Search for the cell housing the specified text and yield its (X, Y) center coordinate. 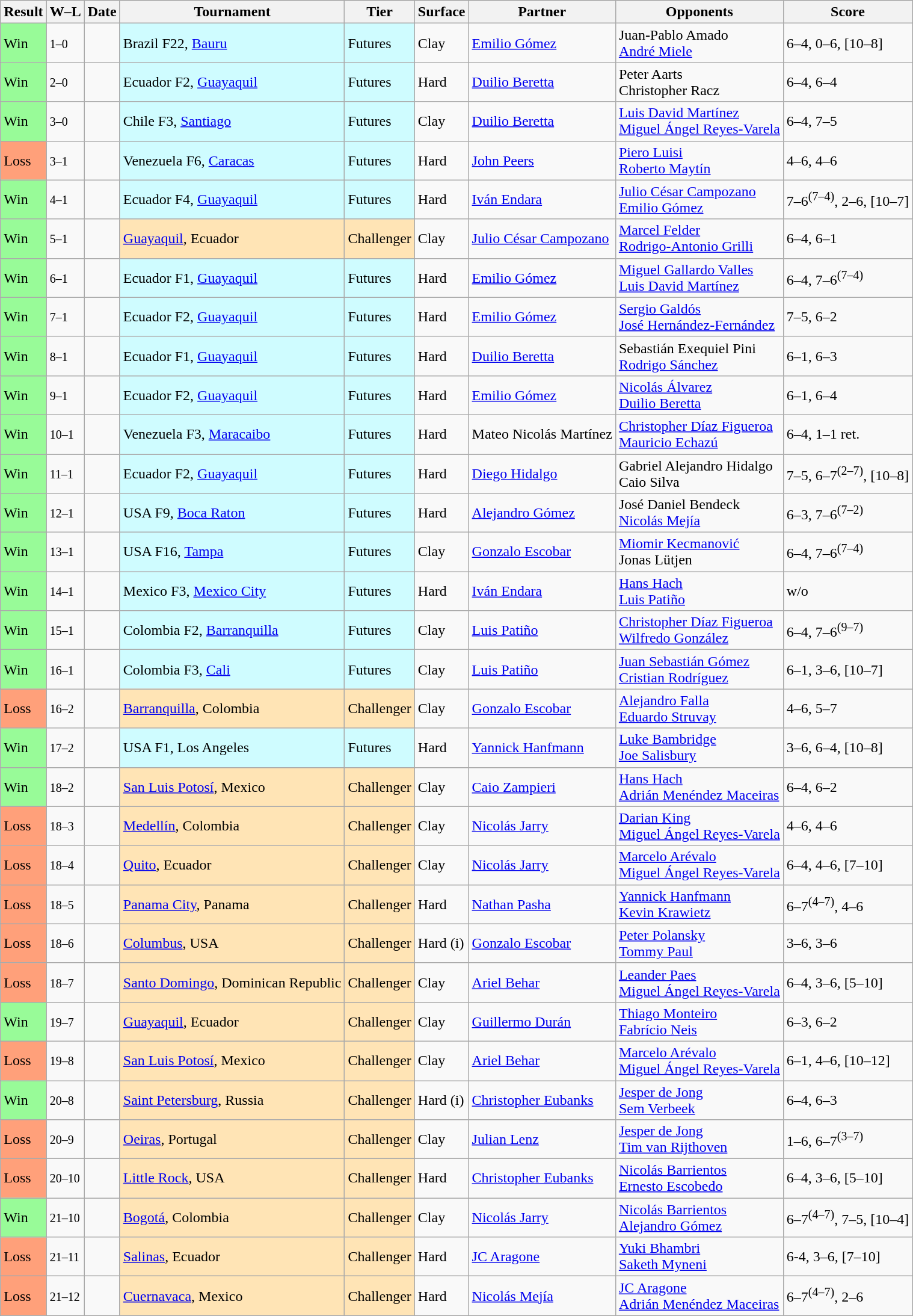
3–6, 6–4, [10–8] (847, 747)
Luis David Martínez Miguel Ángel Reyes-Varela (699, 122)
Surface (441, 12)
Piero Luisi Roberto Maytín (699, 160)
Ecuador F4, Guayaquil (232, 200)
7–1 (65, 317)
9–1 (65, 395)
21–12 (65, 1296)
4–6, 5–7 (847, 709)
7–5, 6–7(2–7), [10–8] (847, 473)
Panama City, Panama (232, 904)
18–7 (65, 982)
JC Aragone Adrián Menéndez Maceiras (699, 1296)
Columbus, USA (232, 944)
6-4, 3–6, [7–10] (847, 1256)
11–1 (65, 473)
15–1 (65, 631)
Sergio Galdós José Hernández-Fernández (699, 317)
6–4, 1–1 ret. (847, 434)
Julio César Campozano Emilio Gómez (699, 200)
Venezuela F3, Maracaibo (232, 434)
6–4, 6–1 (847, 238)
6–7(4–7), 7–5, [10–4] (847, 1218)
4–1 (65, 200)
Bogotá, Colombia (232, 1218)
Santo Domingo, Dominican Republic (232, 982)
19–8 (65, 1060)
6–4, 7–6(9–7) (847, 631)
6–1 (65, 278)
17–2 (65, 747)
18–4 (65, 865)
Sebastián Exequiel Pini Rodrigo Sánchez (699, 356)
USA F16, Tampa (232, 552)
3–1 (65, 160)
Leander Paes Miguel Ángel Reyes-Varela (699, 982)
Little Rock, USA (232, 1178)
3–0 (65, 122)
18–5 (65, 904)
Score (847, 12)
10–1 (65, 434)
Christopher Díaz Figueroa Wilfredo González (699, 631)
21–11 (65, 1256)
6–4, 4–6, [7–10] (847, 865)
Diego Hidalgo (542, 473)
Darian King Miguel Ángel Reyes-Varela (699, 826)
Hans Hach Luis Patiño (699, 591)
Tournament (232, 12)
Alejandro Falla Eduardo Struvay (699, 709)
6–4, 7–5 (847, 122)
7–6(7–4), 2–6, [10–7] (847, 200)
Thiago Monteiro Fabrício Neis (699, 1022)
20–10 (65, 1178)
Yuki Bhambri Saketh Myneni (699, 1256)
6–7(4–7), 2–6 (847, 1296)
Opponents (699, 12)
18–6 (65, 944)
16–2 (65, 709)
Yannick Hanfmann Kevin Krawietz (699, 904)
Cuernavaca, Mexico (232, 1296)
Julio César Campozano (542, 238)
Hans Hach Adrián Menéndez Maceiras (699, 787)
Caio Zampieri (542, 787)
Gabriel Alejandro Hidalgo Caio Silva (699, 473)
Salinas, Ecuador (232, 1256)
6–7(4–7), 4–6 (847, 904)
12–1 (65, 513)
Nathan Pasha (542, 904)
Barranquilla, Colombia (232, 709)
Date (102, 12)
Colombia F3, Cali (232, 669)
Christopher Díaz Figueroa Mauricio Echazú (699, 434)
6–4, 0–6, [10–8] (847, 43)
w/o (847, 591)
6–1, 3–6, [10–7] (847, 669)
1–0 (65, 43)
16–1 (65, 669)
Mexico F3, Mexico City (232, 591)
John Peers (542, 160)
14–1 (65, 591)
13–1 (65, 552)
6–3, 7–6(7–2) (847, 513)
Nicolás Barrientos Alejandro Gómez (699, 1218)
Result (23, 12)
8–1 (65, 356)
Saint Petersburg, Russia (232, 1100)
Nicolás Barrientos Ernesto Escobedo (699, 1178)
6–4, 6–4 (847, 82)
JC Aragone (542, 1256)
Partner (542, 12)
Quito, Ecuador (232, 865)
18–3 (65, 826)
Julian Lenz (542, 1140)
Colombia F2, Barranquilla (232, 631)
Guillermo Durán (542, 1022)
6–4, 6–3 (847, 1100)
Juan-Pablo Amado André Miele (699, 43)
6–1, 4–6, [10–12] (847, 1060)
W–L (65, 12)
19–7 (65, 1022)
USA F9, Boca Raton (232, 513)
Chile F3, Santiago (232, 122)
José Daniel Bendeck Nicolás Mejía (699, 513)
6–3, 6–2 (847, 1022)
21–10 (65, 1218)
Yannick Hanfmann (542, 747)
Marcel Felder Rodrigo-Antonio Grilli (699, 238)
6–4, 6–2 (847, 787)
Peter Polansky Tommy Paul (699, 944)
Oeiras, Portugal (232, 1140)
Jesper de Jong Tim van Rijthoven (699, 1140)
Nicolás Mejía (542, 1296)
18–2 (65, 787)
6–1, 6–3 (847, 356)
Tier (380, 12)
Venezuela F6, Caracas (232, 160)
Nicolás Álvarez Duilio Beretta (699, 395)
Mateo Nicolás Martínez (542, 434)
Medellín, Colombia (232, 826)
6–1, 6–4 (847, 395)
7–5, 6–2 (847, 317)
20–8 (65, 1100)
20–9 (65, 1140)
5–1 (65, 238)
Miguel Gallardo Valles Luis David Martínez (699, 278)
Juan Sebastián Gómez Cristian Rodríguez (699, 669)
USA F1, Los Angeles (232, 747)
3–6, 3–6 (847, 944)
Jesper de Jong Sem Verbeek (699, 1100)
Luke Bambridge Joe Salisbury (699, 747)
Brazil F22, Bauru (232, 43)
2–0 (65, 82)
Peter Aarts Christopher Racz (699, 82)
1–6, 6–7(3–7) (847, 1140)
Alejandro Gómez (542, 513)
Miomir Kecmanović Jonas Lütjen (699, 552)
